From the cell containing the given text, extract its center point as [X, Y] coordinate. 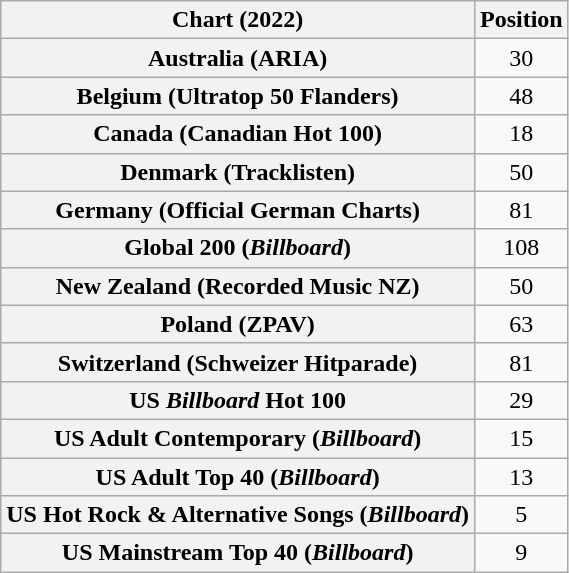
Global 200 (Billboard) [238, 248]
Position [521, 20]
18 [521, 134]
Australia (ARIA) [238, 58]
US Mainstream Top 40 (Billboard) [238, 553]
US Adult Top 40 (Billboard) [238, 477]
29 [521, 400]
Switzerland (Schweizer Hitparade) [238, 362]
Denmark (Tracklisten) [238, 172]
US Billboard Hot 100 [238, 400]
Germany (Official German Charts) [238, 210]
63 [521, 324]
Canada (Canadian Hot 100) [238, 134]
Chart (2022) [238, 20]
Poland (ZPAV) [238, 324]
48 [521, 96]
108 [521, 248]
New Zealand (Recorded Music NZ) [238, 286]
Belgium (Ultratop 50 Flanders) [238, 96]
US Adult Contemporary (Billboard) [238, 438]
13 [521, 477]
9 [521, 553]
15 [521, 438]
US Hot Rock & Alternative Songs (Billboard) [238, 515]
5 [521, 515]
30 [521, 58]
